Provide the [x, y] coordinate of the cell's center where the given text is located.  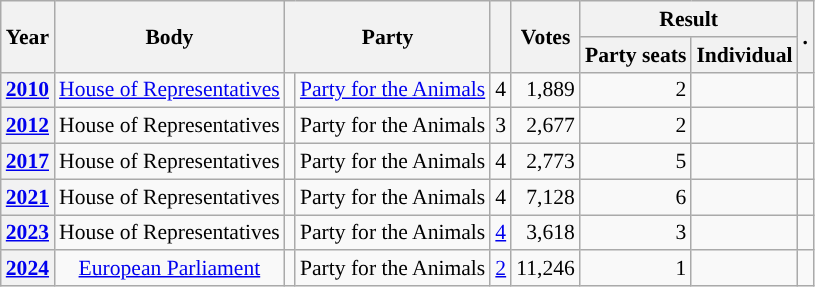
Party [388, 36]
2021 [28, 197]
3,618 [546, 233]
Result [689, 19]
5 [636, 162]
6 [636, 197]
Body [170, 36]
2,677 [546, 126]
Party seats [636, 55]
2012 [28, 126]
2024 [28, 269]
2017 [28, 162]
2010 [28, 90]
Year [28, 36]
. [805, 36]
11,246 [546, 269]
7,128 [546, 197]
Votes [546, 36]
2,773 [546, 162]
2023 [28, 233]
Individual [744, 55]
1 [636, 269]
1,889 [546, 90]
European Parliament [170, 269]
